Provide the [x, y] coordinate of the cell's center where the given text is located.  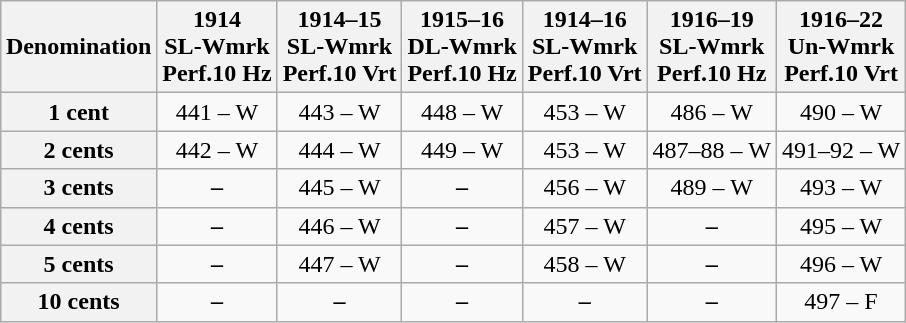
444 – W [340, 150]
Denomination [78, 47]
10 cents [78, 302]
5 cents [78, 264]
445 – W [340, 188]
447 – W [340, 264]
493 – W [840, 188]
1 cent [78, 112]
3 cents [78, 188]
490 – W [840, 112]
457 – W [584, 226]
449 – W [462, 150]
4 cents [78, 226]
491–92 – W [840, 150]
1914–15SL-WmrkPerf.10 Vrt [340, 47]
489 – W [712, 188]
1915–16DL-WmrkPerf.10 Hz [462, 47]
495 – W [840, 226]
2 cents [78, 150]
441 – W [217, 112]
486 – W [712, 112]
446 – W [340, 226]
1914SL-WmrkPerf.10 Hz [217, 47]
487–88 – W [712, 150]
1916–22Un-WmrkPerf.10 Vrt [840, 47]
448 – W [462, 112]
497 – F [840, 302]
456 – W [584, 188]
442 – W [217, 150]
1914–16SL-WmrkPerf.10 Vrt [584, 47]
496 – W [840, 264]
443 – W [340, 112]
458 – W [584, 264]
1916–19SL-WmrkPerf.10 Hz [712, 47]
